Determine the [x, y] coordinate at the center of the cell enclosing the given text.  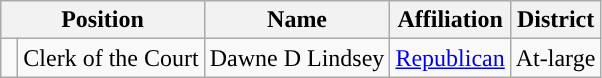
Republican [450, 58]
Affiliation [450, 20]
Dawne D Lindsey [297, 58]
Position [102, 20]
Name [297, 20]
At-large [556, 58]
District [556, 20]
Clerk of the Court [111, 58]
